Scan for the cell matching the given text and deliver its [X, Y] coordinate at center. 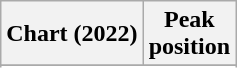
Peakposition [189, 34]
Chart (2022) [72, 34]
